Pinpoint the cell where the given text exists, returning its [x, y] midpoint coordinate. 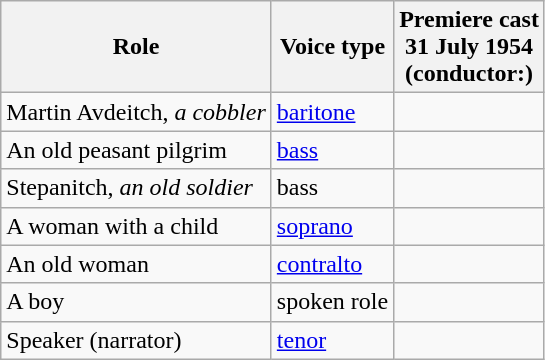
Stepanitch, an old soldier [136, 188]
Voice type [332, 47]
Role [136, 47]
A boy [136, 302]
An old woman [136, 264]
tenor [332, 340]
soprano [332, 226]
Speaker (narrator) [136, 340]
A woman with a child [136, 226]
An old peasant pilgrim [136, 150]
contralto [332, 264]
baritone [332, 112]
Martin Avdeitch, a cobbler [136, 112]
Premiere cast31 July 1954(conductor:) [470, 47]
spoken role [332, 302]
